Detect which cell encompasses the target text, then output its [X, Y] center coordinate. 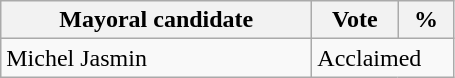
Acclaimed [383, 58]
Michel Jasmin [156, 58]
Vote [355, 20]
Mayoral candidate [156, 20]
% [426, 20]
